From the cell containing the given text, extract its center point as [x, y] coordinate. 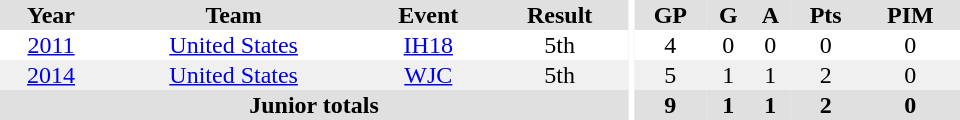
2014 [51, 75]
5 [670, 75]
9 [670, 105]
Team [234, 15]
2011 [51, 45]
Event [428, 15]
IH18 [428, 45]
A [770, 15]
Pts [826, 15]
WJC [428, 75]
PIM [910, 15]
4 [670, 45]
G [728, 15]
Year [51, 15]
Junior totals [314, 105]
Result [560, 15]
GP [670, 15]
